Determine the [X, Y] coordinate at the center of the cell enclosing the given text.  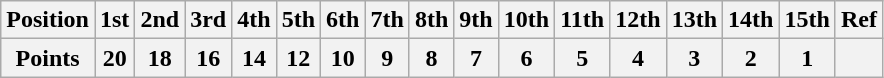
2nd [160, 20]
13th [694, 20]
7th [387, 20]
10 [343, 58]
8 [431, 58]
14 [254, 58]
11th [582, 20]
9 [387, 58]
8th [431, 20]
9th [476, 20]
4th [254, 20]
12th [638, 20]
16 [208, 58]
1st [114, 20]
12 [298, 58]
3rd [208, 20]
Points [48, 58]
3 [694, 58]
18 [160, 58]
5 [582, 58]
5th [298, 20]
15th [807, 20]
10th [526, 20]
Ref [858, 20]
6 [526, 58]
2 [751, 58]
6th [343, 20]
7 [476, 58]
20 [114, 58]
4 [638, 58]
1 [807, 58]
14th [751, 20]
Position [48, 20]
